Determine the (X, Y) coordinate at the center of the cell enclosing the given text.  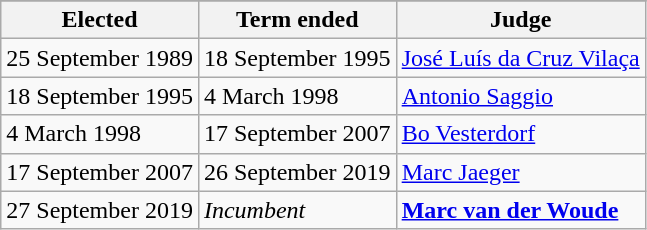
27 September 2019 (100, 210)
Marc van der Woude (520, 210)
Incumbent (297, 210)
Term ended (297, 20)
Marc Jaeger (520, 172)
26 September 2019 (297, 172)
José Luís da Cruz Vilaça (520, 58)
25 September 1989 (100, 58)
Bo Vesterdorf (520, 134)
Antonio Saggio (520, 96)
Judge (520, 20)
Elected (100, 20)
